Identify which cell holds the provided text, then report its (x, y) central coordinate. 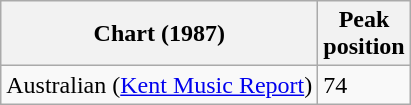
Chart (1987) (160, 34)
Australian (Kent Music Report) (160, 85)
74 (364, 85)
Peakposition (364, 34)
